Search for the cell housing the specified text and yield its [x, y] center coordinate. 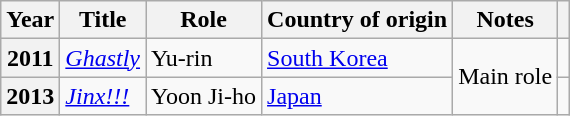
Ghastly [103, 58]
Yu-rin [204, 58]
Country of origin [358, 20]
Notes [506, 20]
Japan [358, 96]
Year [30, 20]
Yoon Ji-ho [204, 96]
South Korea [358, 58]
2013 [30, 96]
Role [204, 20]
Title [103, 20]
Jinx!!! [103, 96]
2011 [30, 58]
Main role [506, 77]
